Output the [X, Y] coordinate of the center of the cell containing the given text.  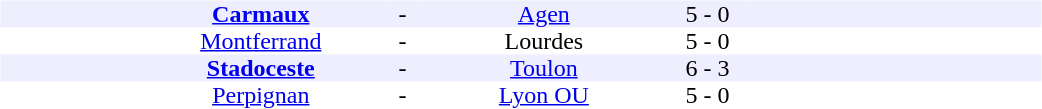
Montferrand [261, 42]
Agen [544, 14]
Perpignan [261, 96]
Lyon OU [544, 96]
Stadoceste [261, 68]
Toulon [544, 68]
Lourdes [544, 42]
6 - 3 [707, 68]
Carmaux [261, 14]
